From the cell containing the given text, extract its center point as [X, Y] coordinate. 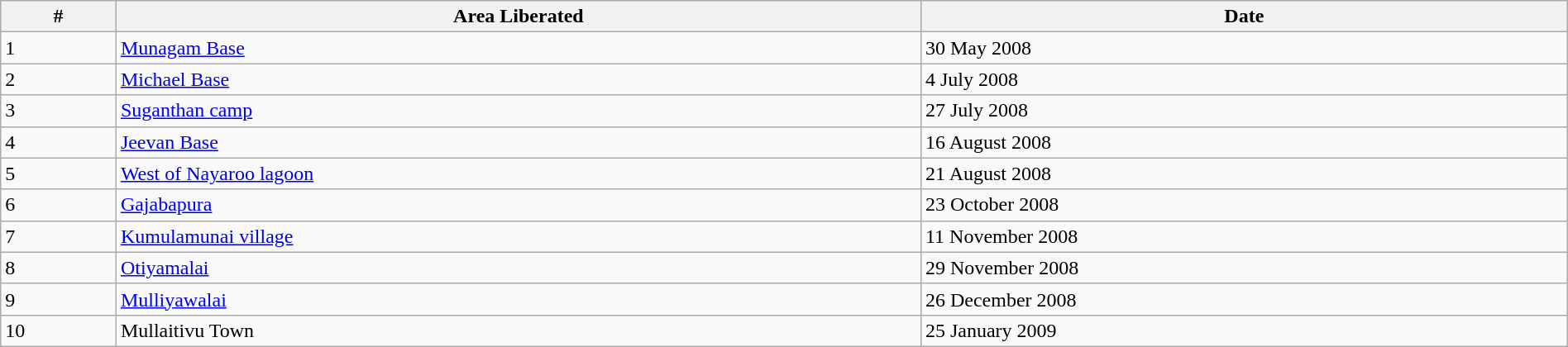
25 January 2009 [1244, 330]
9 [59, 299]
6 [59, 205]
Gajabapura [518, 205]
2 [59, 79]
Munagam Base [518, 48]
4 July 2008 [1244, 79]
4 [59, 142]
Area Liberated [518, 17]
30 May 2008 [1244, 48]
Kumulamunai village [518, 236]
Mullaitivu Town [518, 330]
Mulliyawalai [518, 299]
16 August 2008 [1244, 142]
29 November 2008 [1244, 268]
1 [59, 48]
7 [59, 236]
# [59, 17]
10 [59, 330]
Suganthan camp [518, 111]
21 August 2008 [1244, 173]
23 October 2008 [1244, 205]
26 December 2008 [1244, 299]
11 November 2008 [1244, 236]
5 [59, 173]
Otiyamalai [518, 268]
8 [59, 268]
Jeevan Base [518, 142]
3 [59, 111]
Michael Base [518, 79]
Date [1244, 17]
27 July 2008 [1244, 111]
West of Nayaroo lagoon [518, 173]
